Return (x, y) of the center of cell containing provided text 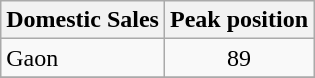
Gaon (83, 58)
89 (238, 58)
Peak position (238, 20)
Domestic Sales (83, 20)
